From the cell containing the given text, extract its center point as (X, Y) coordinate. 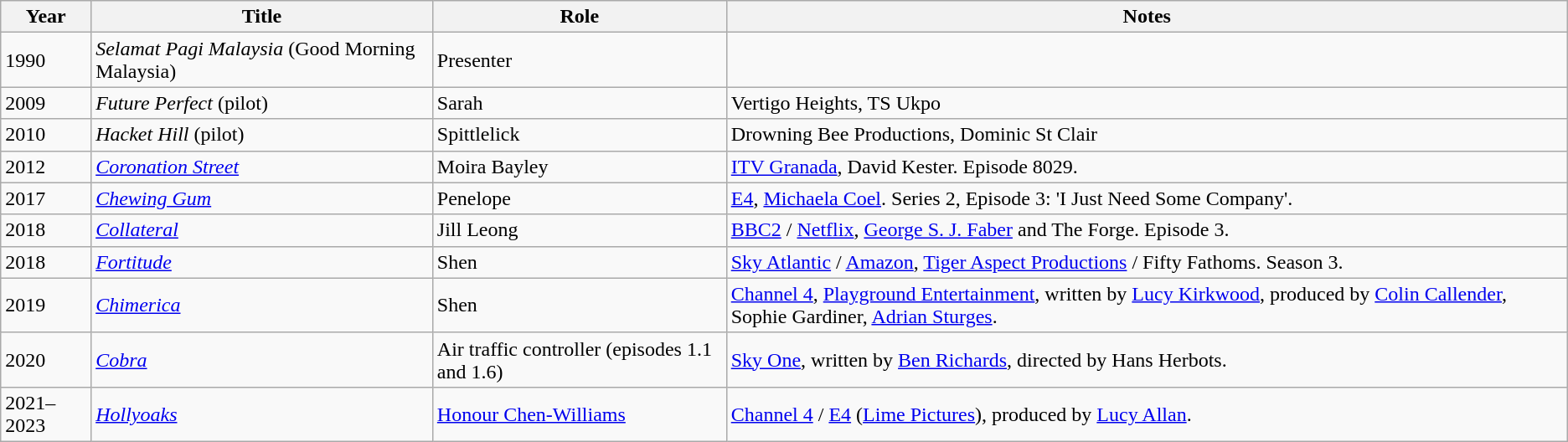
Chewing Gum (262, 198)
2012 (46, 167)
Title (262, 17)
Future Perfect (pilot) (262, 103)
Role (580, 17)
Jill Leong (580, 230)
2017 (46, 198)
Year (46, 17)
2020 (46, 360)
E4, Michaela Coel. Series 2, Episode 3: 'I Just Need Some Company'. (1147, 198)
2009 (46, 103)
BBC2 / Netflix, George S. J. Faber and The Forge. Episode 3. (1147, 230)
Sky Atlantic / Amazon, Tiger Aspect Productions / Fifty Fathoms. Season 3. (1147, 262)
Air traffic controller (episodes 1.1 and 1.6) (580, 360)
Cobra (262, 360)
2010 (46, 135)
Honour Chen-Williams (580, 414)
2021–2023 (46, 414)
Notes (1147, 17)
Hacket Hill (pilot) (262, 135)
Collateral (262, 230)
Sky One, written by Ben Richards, directed by Hans Herbots. (1147, 360)
Moira Bayley (580, 167)
ITV Granada, David Kester. Episode 8029. (1147, 167)
Sarah (580, 103)
2019 (46, 305)
Spittlelick (580, 135)
Chimerica (262, 305)
Hollyoaks (262, 414)
Coronation Street (262, 167)
Vertigo Heights, TS Ukpo (1147, 103)
Channel 4, Playground Entertainment, written by Lucy Kirkwood, produced by Colin Callender, Sophie Gardiner, Adrian Sturges. (1147, 305)
Presenter (580, 60)
Fortitude (262, 262)
Channel 4 / E4 (Lime Pictures), produced by Lucy Allan. (1147, 414)
1990 (46, 60)
Drowning Bee Productions, Dominic St Clair (1147, 135)
Selamat Pagi Malaysia (Good Morning Malaysia) (262, 60)
Penelope (580, 198)
